Output the [x, y] coordinate of the center of the cell containing the given text.  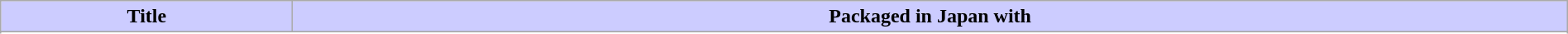
Packaged in Japan with [930, 17]
Title [147, 17]
